Capture the cell that displays the provided text and extract its (X, Y) central coordinate. 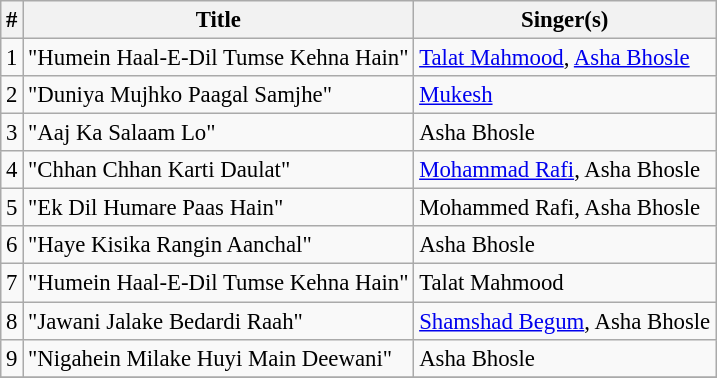
"Jawani Jalake Bedardi Raah" (218, 321)
"Haye Kisika Rangin Aanchal" (218, 245)
4 (12, 170)
Mohammad Rafi, Asha Bhosle (565, 170)
Singer(s) (565, 20)
7 (12, 283)
Mukesh (565, 95)
Shamshad Begum, Asha Bhosle (565, 321)
8 (12, 321)
5 (12, 208)
"Duniya Mujhko Paagal Samjhe" (218, 95)
1 (12, 58)
"Aaj Ka Salaam Lo" (218, 133)
Talat Mahmood (565, 283)
6 (12, 245)
"Nigahein Milake Huyi Main Deewani" (218, 358)
"Chhan Chhan Karti Daulat" (218, 170)
Title (218, 20)
2 (12, 95)
"Ek Dil Humare Paas Hain" (218, 208)
9 (12, 358)
Mohammed Rafi, Asha Bhosle (565, 208)
# (12, 20)
3 (12, 133)
Talat Mahmood, Asha Bhosle (565, 58)
